Return the (X, Y) coordinate for the center point of the cell that contains the specified text.  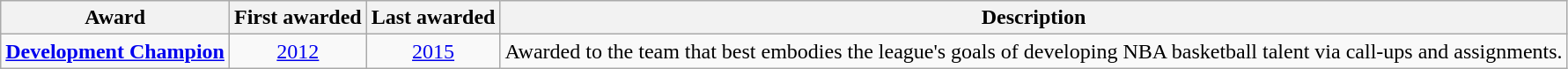
2015 (433, 51)
Award (115, 18)
Description (1034, 18)
First awarded (298, 18)
Awarded to the team that best embodies the league's goals of developing NBA basketball talent via call-ups and assignments. (1034, 51)
2012 (298, 51)
Last awarded (433, 18)
Development Champion (115, 51)
